From the cell containing the given text, extract its center point as (x, y) coordinate. 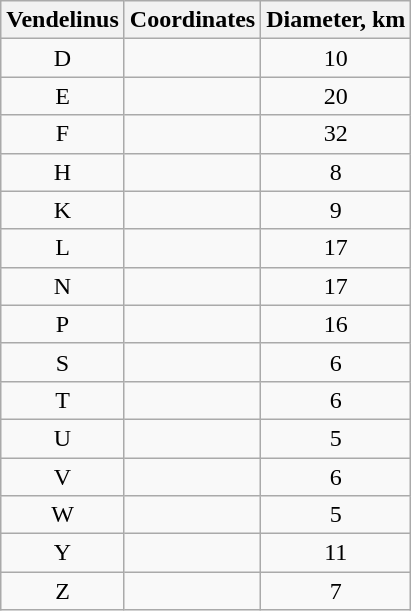
N (63, 286)
Z (63, 591)
V (63, 477)
Vendelinus (63, 20)
32 (336, 134)
L (63, 248)
10 (336, 58)
P (63, 324)
W (63, 515)
Coordinates (192, 20)
S (63, 362)
K (63, 210)
D (63, 58)
E (63, 96)
T (63, 400)
20 (336, 96)
11 (336, 553)
8 (336, 172)
9 (336, 210)
H (63, 172)
U (63, 438)
7 (336, 591)
Y (63, 553)
16 (336, 324)
F (63, 134)
Diameter, km (336, 20)
